Detect which cell encompasses the target text, then output its (X, Y) center coordinate. 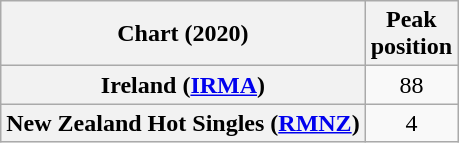
Ireland (IRMA) (183, 85)
4 (411, 123)
88 (411, 85)
Chart (2020) (183, 34)
Peakposition (411, 34)
New Zealand Hot Singles (RMNZ) (183, 123)
